Search for the cell housing the specified text and yield its [x, y] center coordinate. 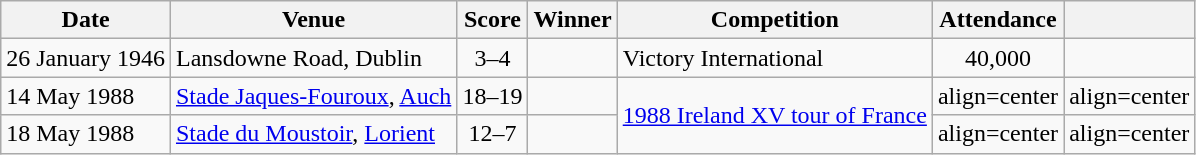
Venue [313, 20]
Lansdowne Road, Dublin [313, 58]
Attendance [998, 20]
Winner [572, 20]
26 January 1946 [86, 58]
Score [492, 20]
Date [86, 20]
3–4 [492, 58]
1988 Ireland XV tour of France [774, 115]
Victory International [774, 58]
Stade du Moustoir, Lorient [313, 134]
Stade Jaques-Fouroux, Auch [313, 96]
Competition [774, 20]
12–7 [492, 134]
14 May 1988 [86, 96]
18 May 1988 [86, 134]
40,000 [998, 58]
18–19 [492, 96]
